Capture the cell that displays the provided text and extract its [X, Y] central coordinate. 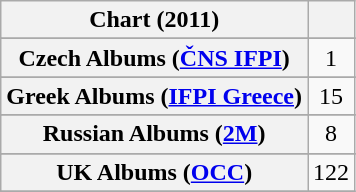
8 [332, 134]
Czech Albums (ČNS IFPI) [154, 58]
122 [332, 172]
Russian Albums (2M) [154, 134]
Chart (2011) [154, 20]
15 [332, 96]
Greek Albums (IFPI Greece) [154, 96]
UK Albums (OCC) [154, 172]
1 [332, 58]
